Locate the cell with the specified text and output its [x, y] center coordinate. 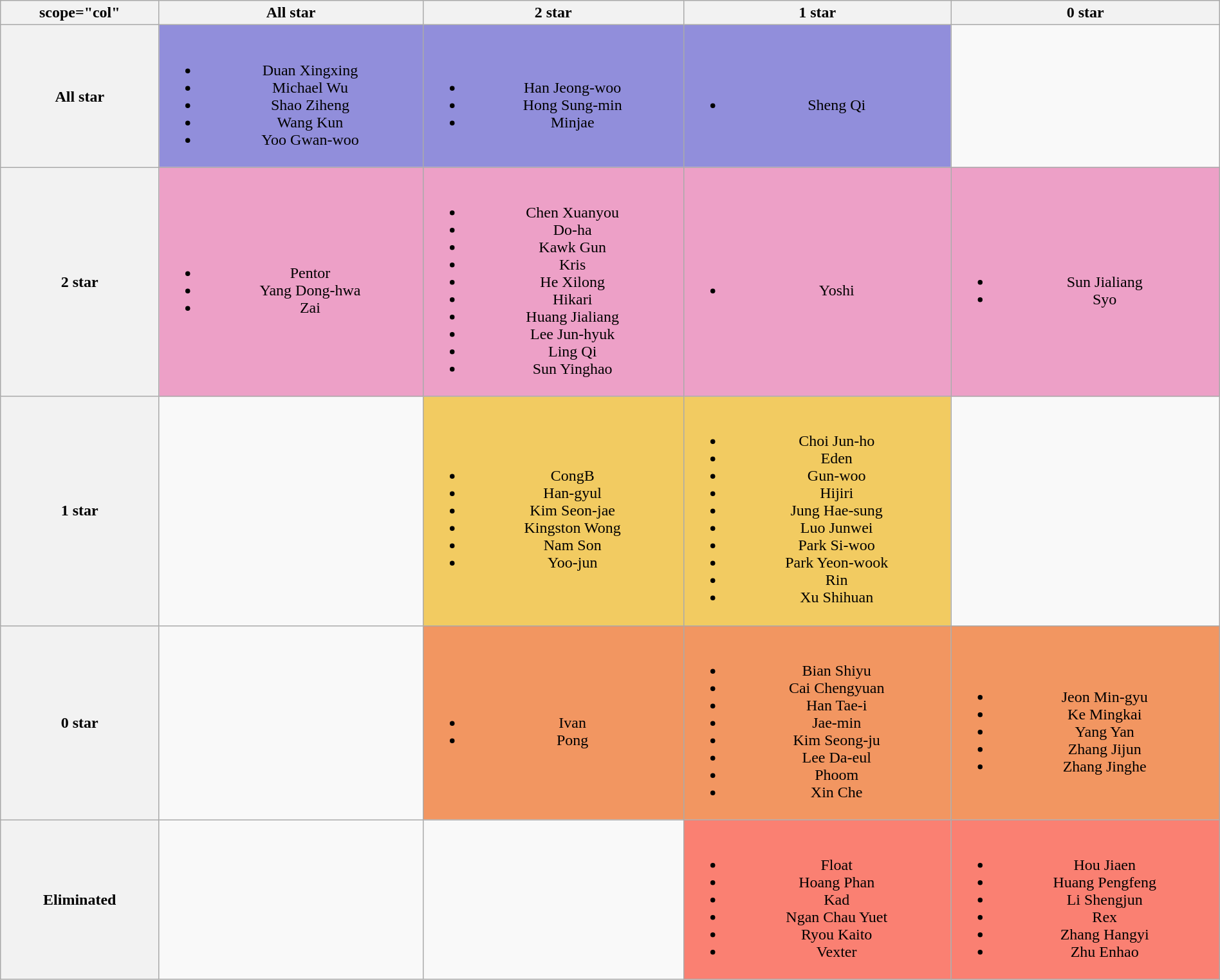
Yoshi [817, 282]
CongB Han-gyul Kim Seon-jae Kingston Wong Nam Son Yoo-jun [553, 511]
Jeon Min-gyu Ke Mingkai Yang Yan Zhang Jijun Zhang Jinghe [1085, 723]
Pentor Yang Dong-hwa Zai [291, 282]
Chen Xuanyou Do-ha Kawk Gun Kris He Xilong Hikari Huang Jialiang Lee Jun-hyuk Ling Qi Sun Yinghao [553, 282]
Sheng Qi [817, 97]
Eliminated [80, 900]
scope="col" [80, 13]
Choi Jun-ho Eden Gun-woo Hijiri Jung Hae-sung Luo Junwei Park Si-woo Park Yeon-wook Rin Xu Shihuan [817, 511]
Float Hoang Phan Kad Ngan Chau Yuet Ryou Kaito Vexter [817, 900]
Ivan Pong [553, 723]
Duan Xingxing Michael Wu Shao Ziheng Wang Kun Yoo Gwan-woo [291, 97]
Sun Jialiang Syo [1085, 282]
Bian Shiyu Cai Chengyuan Han Tae-i Jae-min Kim Seong-ju Lee Da-eul Phoom Xin Che [817, 723]
Han Jeong-woo Hong Sung-min Minjae [553, 97]
Hou Jiaen Huang Pengfeng Li Shengjun Rex Zhang Hangyi Zhu Enhao [1085, 900]
